Detect which cell encompasses the target text, then output its [X, Y] center coordinate. 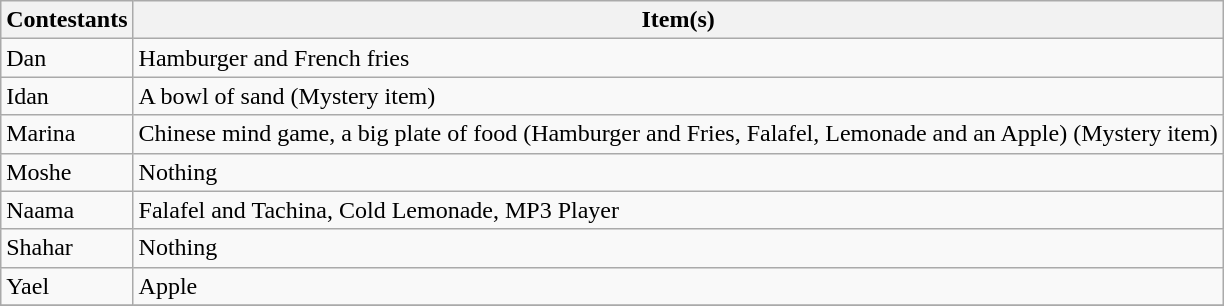
Idan [67, 96]
Falafel and Tachina, Cold Lemonade, MP3 Player [678, 210]
Shahar [67, 248]
A bowl of sand (Mystery item) [678, 96]
Moshe [67, 172]
Yael [67, 286]
Apple [678, 286]
Item(s) [678, 20]
Contestants [67, 20]
Hamburger and French fries [678, 58]
Dan [67, 58]
Chinese mind game, a big plate of food (Hamburger and Fries, Falafel, Lemonade and an Apple) (Mystery item) [678, 134]
Naama [67, 210]
Marina [67, 134]
